From the cell containing the given text, extract its center point as (X, Y) coordinate. 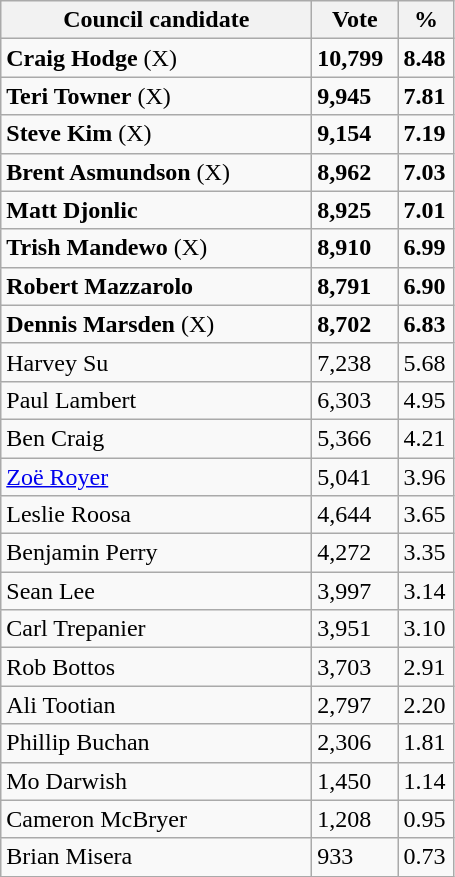
933 (355, 857)
8.48 (426, 58)
2.91 (426, 667)
6.90 (426, 286)
Cameron McBryer (156, 819)
2,797 (355, 705)
Paul Lambert (156, 400)
3,703 (355, 667)
Leslie Roosa (156, 515)
2,306 (355, 743)
3.14 (426, 591)
Brent Asmundson (X) (156, 172)
2.20 (426, 705)
8,910 (355, 248)
9,945 (355, 96)
3.65 (426, 515)
Ali Tootian (156, 705)
6.99 (426, 248)
6,303 (355, 400)
6.83 (426, 324)
Zoë Royer (156, 477)
Robert Mazzarolo (156, 286)
7.81 (426, 96)
3,997 (355, 591)
1.81 (426, 743)
5.68 (426, 362)
Mo Darwish (156, 781)
Brian Misera (156, 857)
7.01 (426, 210)
Teri Towner (X) (156, 96)
0.73 (426, 857)
0.95 (426, 819)
Vote (355, 20)
8,702 (355, 324)
Phillip Buchan (156, 743)
8,791 (355, 286)
Dennis Marsden (X) (156, 324)
Carl Trepanier (156, 629)
7.19 (426, 134)
8,962 (355, 172)
1,450 (355, 781)
1.14 (426, 781)
Steve Kim (X) (156, 134)
4.21 (426, 438)
4.95 (426, 400)
3.10 (426, 629)
Craig Hodge (X) (156, 58)
Matt Djonlic (156, 210)
Council candidate (156, 20)
3,951 (355, 629)
3.35 (426, 553)
4,644 (355, 515)
10,799 (355, 58)
5,041 (355, 477)
Rob Bottos (156, 667)
Benjamin Perry (156, 553)
Harvey Su (156, 362)
3.96 (426, 477)
Sean Lee (156, 591)
4,272 (355, 553)
8,925 (355, 210)
1,208 (355, 819)
7.03 (426, 172)
Ben Craig (156, 438)
5,366 (355, 438)
7,238 (355, 362)
% (426, 20)
9,154 (355, 134)
Trish Mandewo (X) (156, 248)
